Detect which cell encompasses the target text, then output its [X, Y] center coordinate. 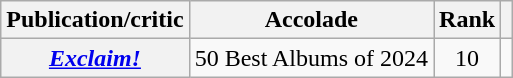
Exclaim! [95, 58]
Rank [468, 20]
Publication/critic [95, 20]
Accolade [311, 20]
50 Best Albums of 2024 [311, 58]
10 [468, 58]
